Extract the (x, y) coordinate from the center of the cell holding the provided text.  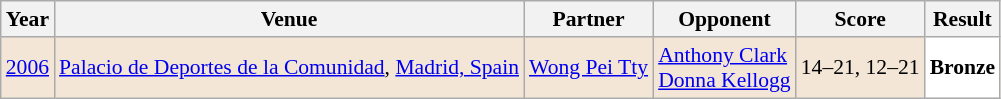
14–21, 12–21 (860, 68)
Score (860, 19)
2006 (28, 68)
Venue (289, 19)
Bronze (963, 68)
Year (28, 19)
Opponent (724, 19)
Wong Pei Tty (588, 68)
Result (963, 19)
Palacio de Deportes de la Comunidad, Madrid, Spain (289, 68)
Anthony Clark Donna Kellogg (724, 68)
Partner (588, 19)
